Identify which cell holds the provided text, then report its (x, y) central coordinate. 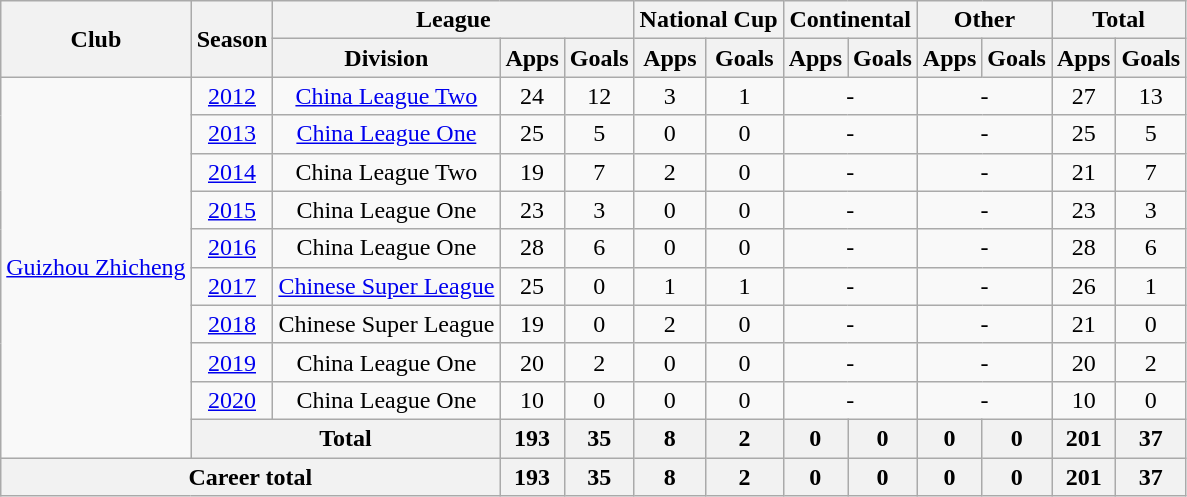
Division (386, 58)
Career total (250, 477)
2020 (232, 400)
Club (96, 39)
League (454, 20)
Other (984, 20)
National Cup (708, 20)
2019 (232, 362)
2013 (232, 134)
2018 (232, 324)
26 (1084, 286)
Guizhou Zhicheng (96, 268)
2015 (232, 210)
2012 (232, 96)
24 (532, 96)
2014 (232, 172)
2016 (232, 248)
2017 (232, 286)
13 (1151, 96)
27 (1084, 96)
12 (599, 96)
Season (232, 39)
Continental (850, 20)
